Provide the [x, y] coordinate of the cell's center where the given text is located.  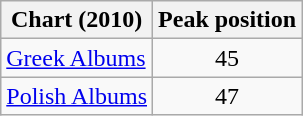
Greek Albums [77, 58]
Peak position [228, 20]
47 [228, 96]
Polish Albums [77, 96]
45 [228, 58]
Chart (2010) [77, 20]
